Pinpoint the cell where the given text exists, returning its [x, y] midpoint coordinate. 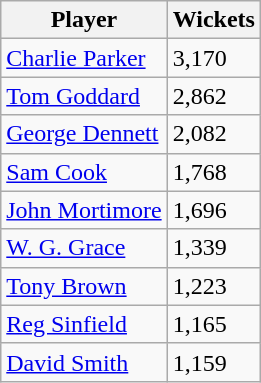
Reg Sinfield [84, 324]
3,170 [214, 58]
1,339 [214, 248]
David Smith [84, 362]
2,862 [214, 96]
Sam Cook [84, 172]
1,696 [214, 210]
1,223 [214, 286]
1,768 [214, 172]
Tom Goddard [84, 96]
John Mortimore [84, 210]
Charlie Parker [84, 58]
George Dennett [84, 134]
Tony Brown [84, 286]
W. G. Grace [84, 248]
Player [84, 20]
1,159 [214, 362]
1,165 [214, 324]
2,082 [214, 134]
Wickets [214, 20]
